From the cell containing the given text, extract its center point as (X, Y) coordinate. 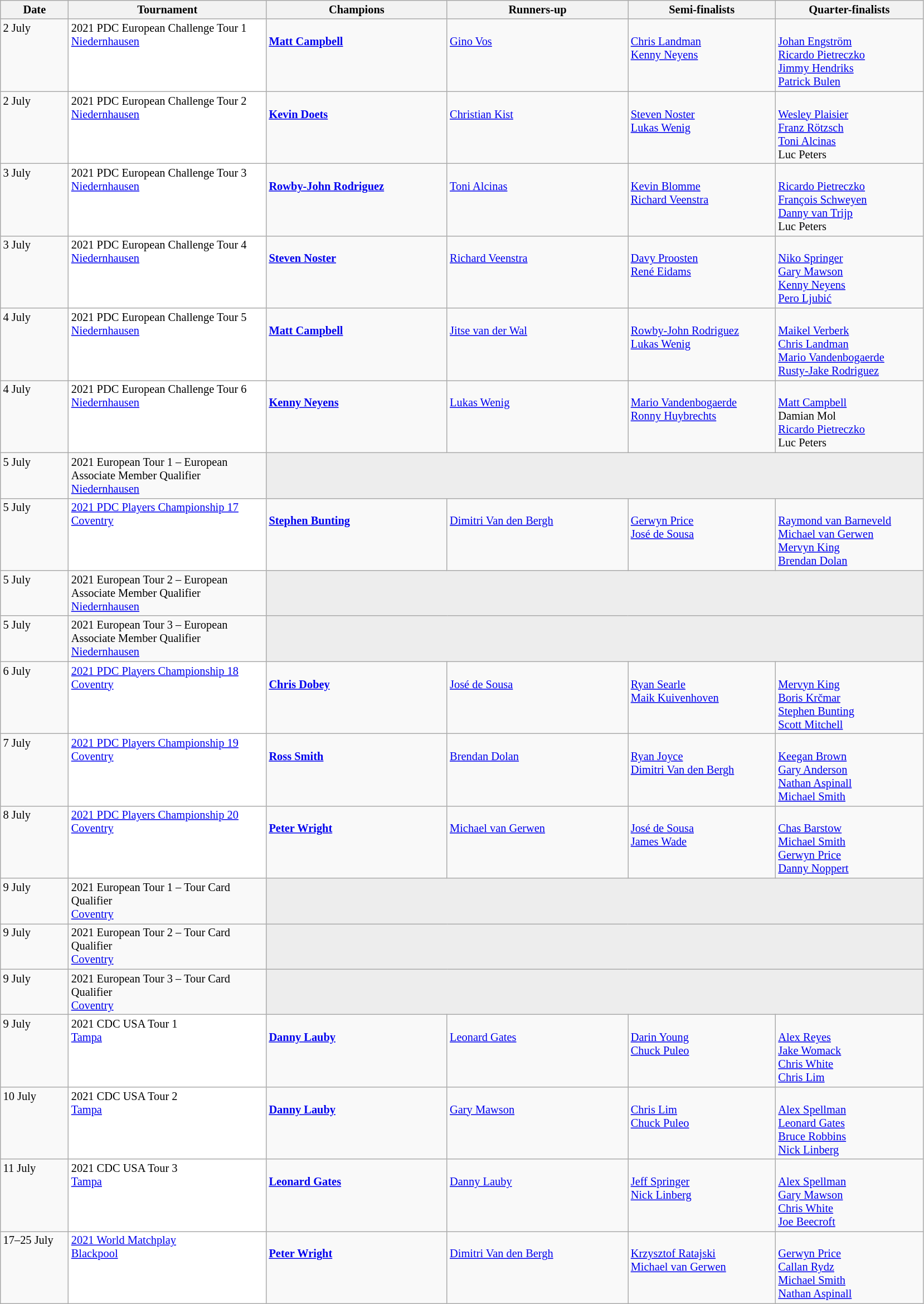
José de Sousa (537, 698)
Tournament (167, 9)
11 July (35, 1195)
7 July (35, 770)
Runners-up (537, 9)
Chris Landman Kenny Neyens (702, 55)
2021 PDC European Challenge Tour 3 Niedernhausen (167, 200)
Gary Mawson (537, 1123)
Semi-finalists (702, 9)
Stephen Bunting (357, 534)
2021 PDC Players Championship 18 Coventry (167, 698)
6 July (35, 698)
Mervyn King Boris Krčmar Stephen Bunting Scott Mitchell (849, 698)
Date (35, 9)
2021 European Tour 3 – European Associate Member Qualifier Niedernhausen (167, 639)
Richard Veenstra (537, 272)
10 July (35, 1123)
Toni Alcinas (537, 200)
Brendan Dolan (537, 770)
Steven Noster Lukas Wenig (702, 128)
Raymond van Barneveld Michael van Gerwen Mervyn King Brendan Dolan (849, 534)
2021 PDC Players Championship 17 Coventry (167, 534)
2021 World Matchplay Blackpool (167, 1267)
Rowby-John Rodriguez (357, 200)
Davy Proosten René Eidams (702, 272)
2021 European Tour 2 – European Associate Member Qualifier Niedernhausen (167, 593)
2021 PDC European Challenge Tour 5 Niedernhausen (167, 344)
2021 CDC USA Tour 1 Tampa (167, 1050)
Chas Barstow Michael Smith Gerwyn Price Danny Noppert (849, 842)
2021 PDC Players Championship 19 Coventry (167, 770)
Chris Lim Chuck Puleo (702, 1123)
Mario Vandenbogaerde Ronny Huybrechts (702, 416)
Gerwyn Price José de Sousa (702, 534)
2021 PDC European Challenge Tour 1 Niedernhausen (167, 55)
Wesley Plaisier Franz Rötzsch Toni Alcinas Luc Peters (849, 128)
Ricardo Pietreczko François Schweyen Danny van Trijp Luc Peters (849, 200)
2021 PDC European Challenge Tour 6 Niedernhausen (167, 416)
Rowby-John Rodriguez Lukas Wenig (702, 344)
2021 European Tour 2 – Tour Card Qualifier Coventry (167, 946)
Jitse van der Wal (537, 344)
Maikel Verberk Chris Landman Mario Vandenbogaerde Rusty-Jake Rodriguez (849, 344)
Quarter-finalists (849, 9)
Kevin Doets (357, 128)
2021 CDC USA Tour 3 Tampa (167, 1195)
Niko Springer Gary Mawson Kenny Neyens Pero Ljubić (849, 272)
Gino Vos (537, 55)
Lukas Wenig (537, 416)
Champions (357, 9)
Kenny Neyens (357, 416)
Ryan Joyce Dimitri Van den Bergh (702, 770)
Alex Reyes Jake Womack Chris White Chris Lim (849, 1050)
Chris Dobey (357, 698)
Steven Noster (357, 272)
2021 PDC European Challenge Tour 4 Niedernhausen (167, 272)
Keegan Brown Gary Anderson Nathan Aspinall Michael Smith (849, 770)
Alex Spellman Leonard Gates Bruce Robbins Nick Linberg (849, 1123)
Darin Young Chuck Puleo (702, 1050)
Alex Spellman Gary Mawson Chris White Joe Beecroft (849, 1195)
Matt Campbell Damian Mol Ricardo Pietreczko Luc Peters (849, 416)
2021 European Tour 1 – European Associate Member Qualifier Niedernhausen (167, 475)
2021 European Tour 3 – Tour Card Qualifier Coventry (167, 992)
Gerwyn Price Callan Rydz Michael Smith Nathan Aspinall (849, 1267)
Michael van Gerwen (537, 842)
José de Sousa James Wade (702, 842)
17–25 July (35, 1267)
Jeff Springer Nick Linberg (702, 1195)
Kevin Blomme Richard Veenstra (702, 200)
Ryan Searle Maik Kuivenhoven (702, 698)
Johan Engström Ricardo Pietreczko Jimmy Hendriks Patrick Bulen (849, 55)
Christian Kist (537, 128)
Ross Smith (357, 770)
2021 CDC USA Tour 2 Tampa (167, 1123)
2021 PDC Players Championship 20 Coventry (167, 842)
Krzysztof Ratajski Michael van Gerwen (702, 1267)
8 July (35, 842)
2021 PDC European Challenge Tour 2 Niedernhausen (167, 128)
2021 European Tour 1 – Tour Card Qualifier Coventry (167, 901)
